From the cell containing the given text, extract its center point as [X, Y] coordinate. 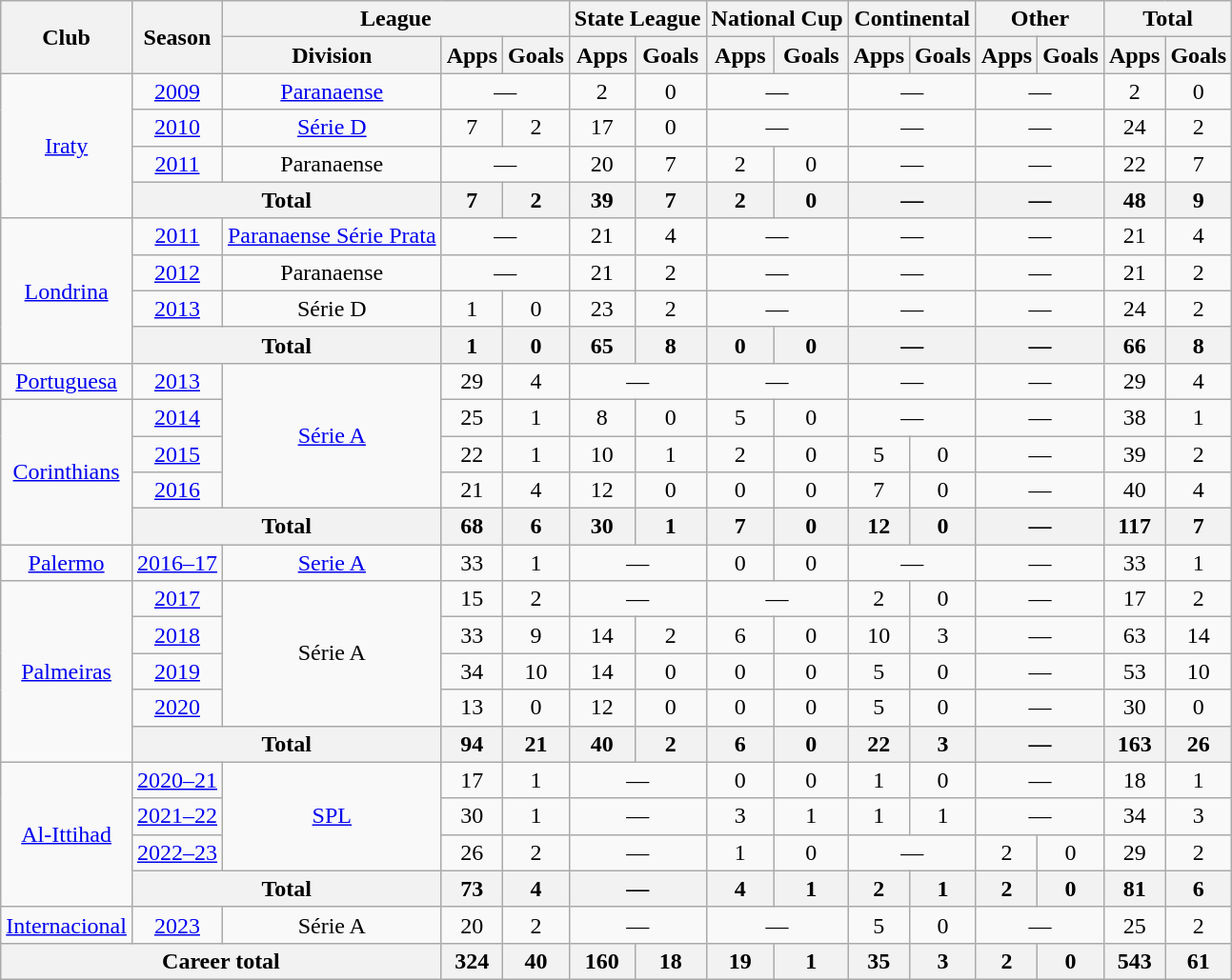
94 [472, 744]
117 [1134, 527]
Season [177, 37]
2018 [177, 635]
65 [602, 345]
2023 [177, 925]
2016 [177, 490]
Career total [221, 961]
Serie A [332, 563]
324 [472, 961]
48 [1134, 200]
63 [1134, 635]
38 [1134, 417]
Palmeiras [67, 671]
Londrina [67, 290]
Paranaense Série Prata [332, 236]
13 [472, 708]
2014 [177, 417]
National Cup [778, 19]
81 [1134, 889]
Corinthians [67, 471]
35 [879, 961]
19 [740, 961]
68 [472, 527]
State League [637, 19]
Al-Ittihad [67, 834]
Palermo [67, 563]
2010 [177, 128]
2016–17 [177, 563]
2017 [177, 599]
160 [602, 961]
2020 [177, 708]
Club [67, 37]
23 [602, 309]
163 [1134, 744]
Portuguesa [67, 381]
2021–22 [177, 816]
2019 [177, 671]
543 [1134, 961]
53 [1134, 671]
Division [332, 55]
66 [1134, 345]
Internacional [67, 925]
2022–23 [177, 852]
League [395, 19]
Other [1040, 19]
2020–21 [177, 780]
Continental [912, 19]
SPL [332, 816]
2012 [177, 272]
61 [1199, 961]
15 [472, 599]
2009 [177, 91]
2015 [177, 454]
73 [472, 889]
Iraty [67, 146]
